Pinpoint the cell where the given text exists, returning its (X, Y) midpoint coordinate. 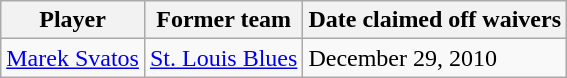
Date claimed off waivers (435, 20)
December 29, 2010 (435, 58)
Marek Svatos (73, 58)
Former team (223, 20)
Player (73, 20)
St. Louis Blues (223, 58)
